Return the (x, y) coordinate for the center point of the cell that contains the specified text.  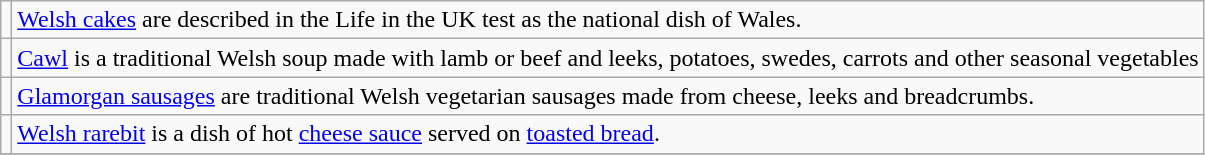
Welsh rarebit is a dish of hot cheese sauce served on toasted bread. (608, 134)
Glamorgan sausages are traditional Welsh vegetarian sausages made from cheese, leeks and breadcrumbs. (608, 96)
Welsh cakes are described in the Life in the UK test as the national dish of Wales. (608, 20)
Cawl is a traditional Welsh soup made with lamb or beef and leeks, potatoes, swedes, carrots and other seasonal vegetables (608, 58)
